Extract the (x, y) coordinate from the center of the cell holding the provided text.  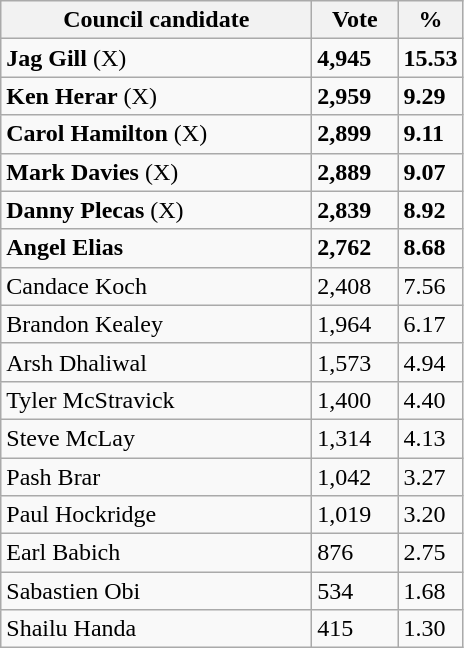
Shailu Handa (156, 629)
2,889 (355, 172)
% (430, 20)
Candace Koch (156, 286)
Council candidate (156, 20)
4.13 (430, 438)
1,400 (355, 400)
9.07 (430, 172)
Angel Elias (156, 248)
Sabastien Obi (156, 591)
2,762 (355, 248)
1,964 (355, 324)
Earl Babich (156, 553)
Mark Davies (X) (156, 172)
3.20 (430, 515)
Pash Brar (156, 477)
2,839 (355, 210)
4.40 (430, 400)
415 (355, 629)
8.68 (430, 248)
Paul Hockridge (156, 515)
4.94 (430, 362)
2,959 (355, 96)
Carol Hamilton (X) (156, 134)
8.92 (430, 210)
876 (355, 553)
9.29 (430, 96)
15.53 (430, 58)
1.68 (430, 591)
534 (355, 591)
Jag Gill (X) (156, 58)
Ken Herar (X) (156, 96)
Vote (355, 20)
Danny Plecas (X) (156, 210)
Arsh Dhaliwal (156, 362)
Tyler McStravick (156, 400)
2,408 (355, 286)
1,314 (355, 438)
4,945 (355, 58)
3.27 (430, 477)
6.17 (430, 324)
9.11 (430, 134)
1,042 (355, 477)
Steve McLay (156, 438)
1.30 (430, 629)
1,019 (355, 515)
7.56 (430, 286)
Brandon Kealey (156, 324)
2.75 (430, 553)
2,899 (355, 134)
1,573 (355, 362)
